Determine the (x, y) coordinate at the center of the cell enclosing the given text.  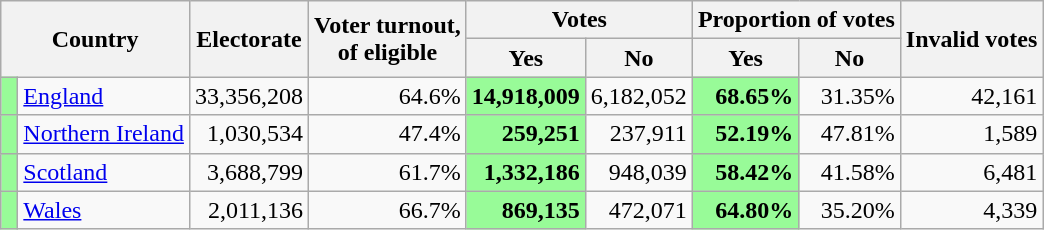
1,589 (971, 134)
31.35% (850, 96)
47.81% (850, 134)
66.7% (388, 210)
64.80% (745, 210)
869,135 (526, 210)
3,688,799 (248, 172)
259,251 (526, 134)
14,918,009 (526, 96)
2,011,136 (248, 210)
Electorate (248, 39)
33,356,208 (248, 96)
6,182,052 (638, 96)
Votes (579, 20)
52.19% (745, 134)
Scotland (104, 172)
948,039 (638, 172)
58.42% (745, 172)
6,481 (971, 172)
4,339 (971, 210)
64.6% (388, 96)
61.7% (388, 172)
472,071 (638, 210)
41.58% (850, 172)
1,030,534 (248, 134)
England (104, 96)
Invalid votes (971, 39)
Proportion of votes (796, 20)
1,332,186 (526, 172)
Wales (104, 210)
Voter turnout, of eligible (388, 39)
35.20% (850, 210)
42,161 (971, 96)
47.4% (388, 134)
Country (96, 39)
Northern Ireland (104, 134)
68.65% (745, 96)
237,911 (638, 134)
